Return the (x, y) coordinate for the center point of the cell that contains the specified text.  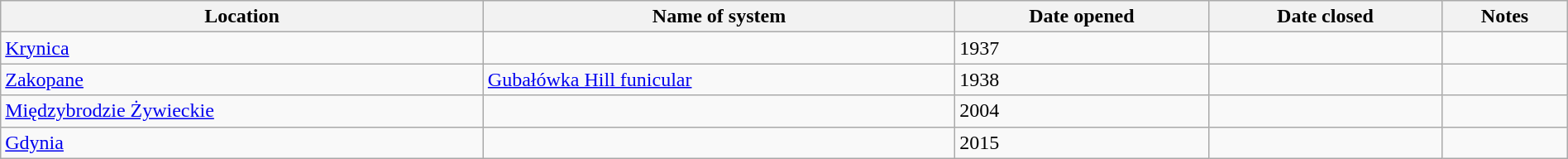
1938 (1082, 79)
Międzybrodzie Żywieckie (242, 111)
2015 (1082, 142)
Date closed (1325, 17)
2004 (1082, 111)
1937 (1082, 48)
Krynica (242, 48)
Location (242, 17)
Zakopane (242, 79)
Date opened (1082, 17)
Notes (1505, 17)
Name of system (719, 17)
Gubałówka Hill funicular (719, 79)
Gdynia (242, 142)
